Detect which cell encompasses the target text, then output its (x, y) center coordinate. 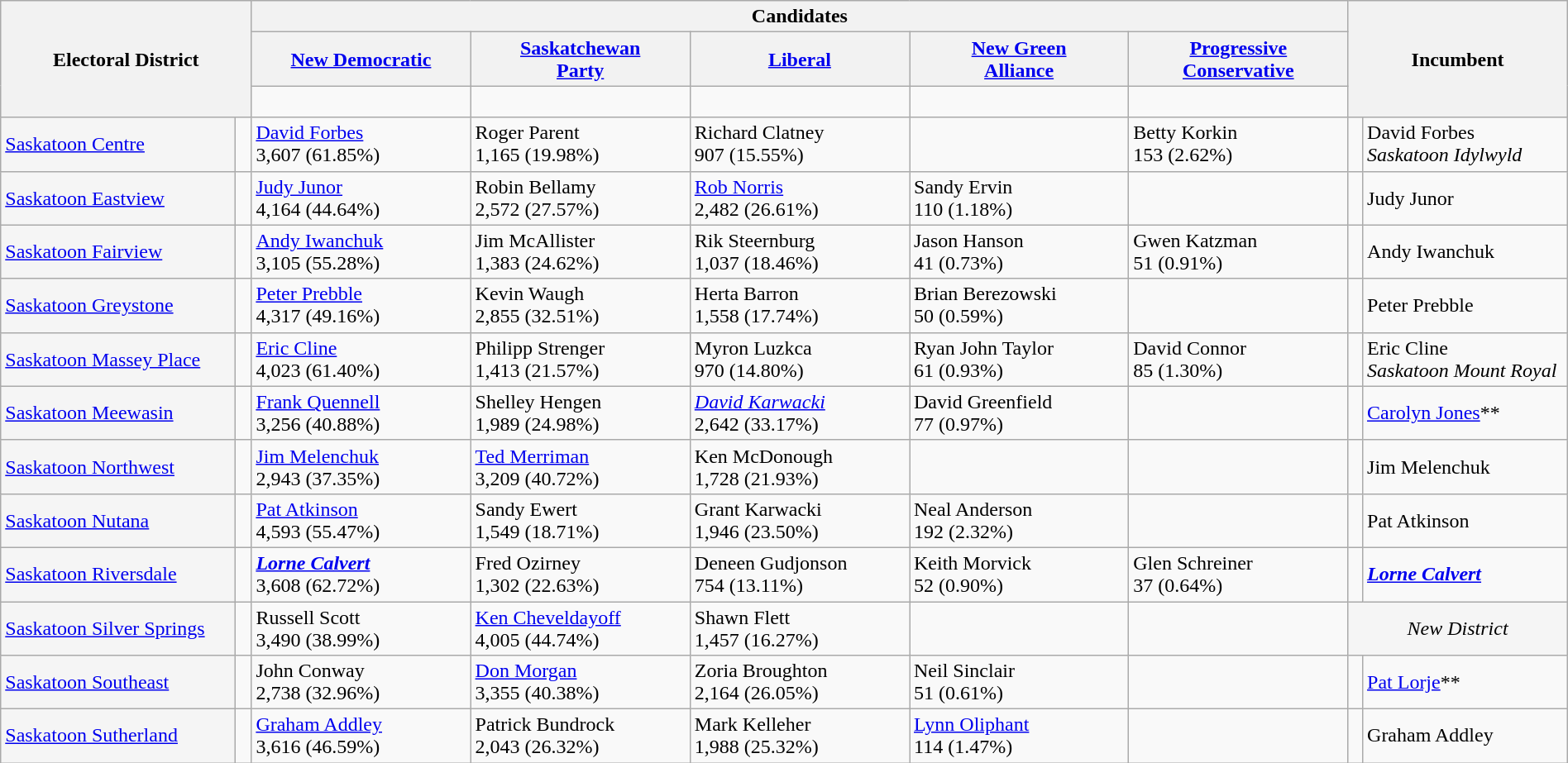
Don Morgan3,355 (40.38%) (581, 683)
Jim McAllister1,383 (24.62%) (581, 251)
David Forbes3,607 (61.85%) (361, 144)
Saskatoon Southeast (118, 683)
Herta Barron1,558 (17.74%) (799, 306)
Graham Addley3,616 (46.59%) (361, 736)
New District (1457, 628)
David ForbesSaskatoon Idylwyld (1465, 144)
Pat Lorje** (1465, 683)
David Greenfield77 (0.97%) (1019, 413)
New Democratic (361, 60)
Shelley Hengen1,989 (24.98%) (581, 413)
Frank Quennell3,256 (40.88%) (361, 413)
Jim Melenchuk (1465, 466)
Rob Norris2,482 (26.61%) (799, 198)
Patrick Bundrock2,043 (26.32%) (581, 736)
Betty Korkin153 (2.62%) (1239, 144)
Lorne Calvert3,608 (62.72%) (361, 574)
Glen Schreiner37 (0.64%) (1239, 574)
Eric ClineSaskatoon Mount Royal (1465, 359)
Judy Junor4,164 (44.64%) (361, 198)
Deneen Gudjonson754 (13.11%) (799, 574)
Roger Parent1,165 (19.98%) (581, 144)
Ken Cheveldayoff4,005 (44.74%) (581, 628)
Liberal (799, 60)
Eric Cline4,023 (61.40%) (361, 359)
Ken McDonough1,728 (21.93%) (799, 466)
Sandy Ewert1,549 (18.71%) (581, 521)
Graham Addley (1465, 736)
Jason Hanson41 (0.73%) (1019, 251)
Lorne Calvert (1465, 574)
Sandy Ervin110 (1.18%) (1019, 198)
Neal Anderson192 (2.32%) (1019, 521)
Saskatoon Eastview (118, 198)
Saskatoon Sutherland (118, 736)
Lynn Oliphant114 (1.47%) (1019, 736)
Russell Scott3,490 (38.99%) (361, 628)
John Conway2,738 (32.96%) (361, 683)
Saskatoon Massey Place (118, 359)
Kevin Waugh2,855 (32.51%) (581, 306)
Judy Junor (1465, 198)
Saskatoon Fairview (118, 251)
Fred Ozirney1,302 (22.63%) (581, 574)
David Connor85 (1.30%) (1239, 359)
Brian Berezowski50 (0.59%) (1019, 306)
Saskatoon Nutana (118, 521)
ProgressiveConservative (1239, 60)
Saskatoon Northwest (118, 466)
Saskatoon Silver Springs (118, 628)
New GreenAlliance (1019, 60)
Neil Sinclair51 (0.61%) (1019, 683)
Andy Iwanchuk3,105 (55.28%) (361, 251)
Shawn Flett1,457 (16.27%) (799, 628)
Grant Karwacki1,946 (23.50%) (799, 521)
Robin Bellamy2,572 (27.57%) (581, 198)
Pat Atkinson (1465, 521)
Myron Luzkca970 (14.80%) (799, 359)
Philipp Strenger1,413 (21.57%) (581, 359)
Saskatoon Greystone (118, 306)
Candidates (800, 17)
Saskatoon Centre (118, 144)
Andy Iwanchuk (1465, 251)
Saskatoon Riversdale (118, 574)
SaskatchewanParty (581, 60)
Keith Morvick52 (0.90%) (1019, 574)
Pat Atkinson4,593 (55.47%) (361, 521)
Ryan John Taylor61 (0.93%) (1019, 359)
Jim Melenchuk2,943 (37.35%) (361, 466)
Peter Prebble4,317 (49.16%) (361, 306)
Rik Steernburg1,037 (18.46%) (799, 251)
Mark Kelleher1,988 (25.32%) (799, 736)
David Karwacki2,642 (33.17%) (799, 413)
Peter Prebble (1465, 306)
Saskatoon Meewasin (118, 413)
Gwen Katzman51 (0.91%) (1239, 251)
Zoria Broughton2,164 (26.05%) (799, 683)
Carolyn Jones** (1465, 413)
Electoral District (126, 60)
Incumbent (1457, 60)
Richard Clatney907 (15.55%) (799, 144)
Ted Merriman3,209 (40.72%) (581, 466)
